Pinpoint the cell where the given text exists, returning its (x, y) midpoint coordinate. 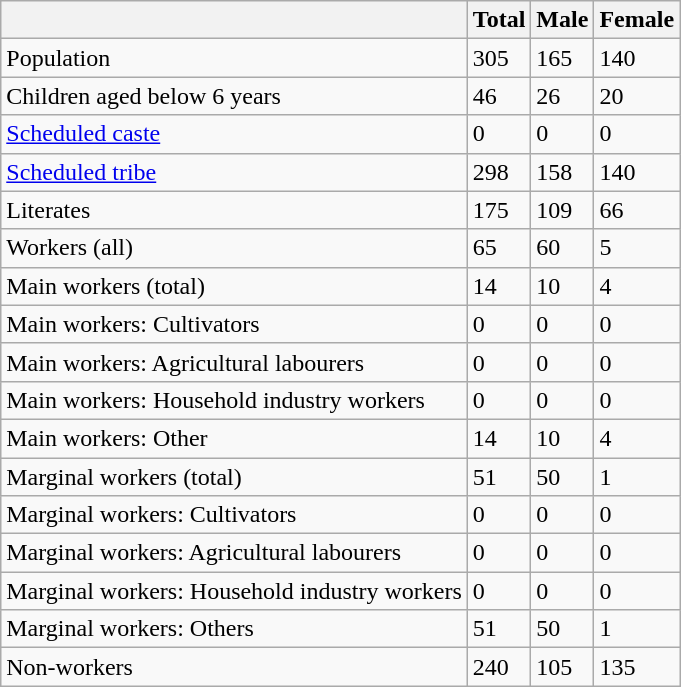
Main workers (total) (234, 286)
Female (637, 20)
Main workers: Cultivators (234, 324)
105 (562, 667)
Non-workers (234, 667)
Male (562, 20)
66 (637, 210)
46 (499, 96)
240 (499, 667)
165 (562, 58)
135 (637, 667)
20 (637, 96)
65 (499, 248)
Marginal workers: Household industry workers (234, 591)
158 (562, 172)
60 (562, 248)
Main workers: Other (234, 438)
Main workers: Agricultural labourers (234, 362)
26 (562, 96)
Total (499, 20)
305 (499, 58)
Population (234, 58)
Children aged below 6 years (234, 96)
175 (499, 210)
Scheduled tribe (234, 172)
Marginal workers: Agricultural labourers (234, 553)
109 (562, 210)
Marginal workers (total) (234, 477)
Scheduled caste (234, 134)
298 (499, 172)
Marginal workers: Cultivators (234, 515)
5 (637, 248)
Workers (all) (234, 248)
Marginal workers: Others (234, 629)
Main workers: Household industry workers (234, 400)
Literates (234, 210)
